Extract the [x, y] coordinate from the center of the cell holding the provided text.  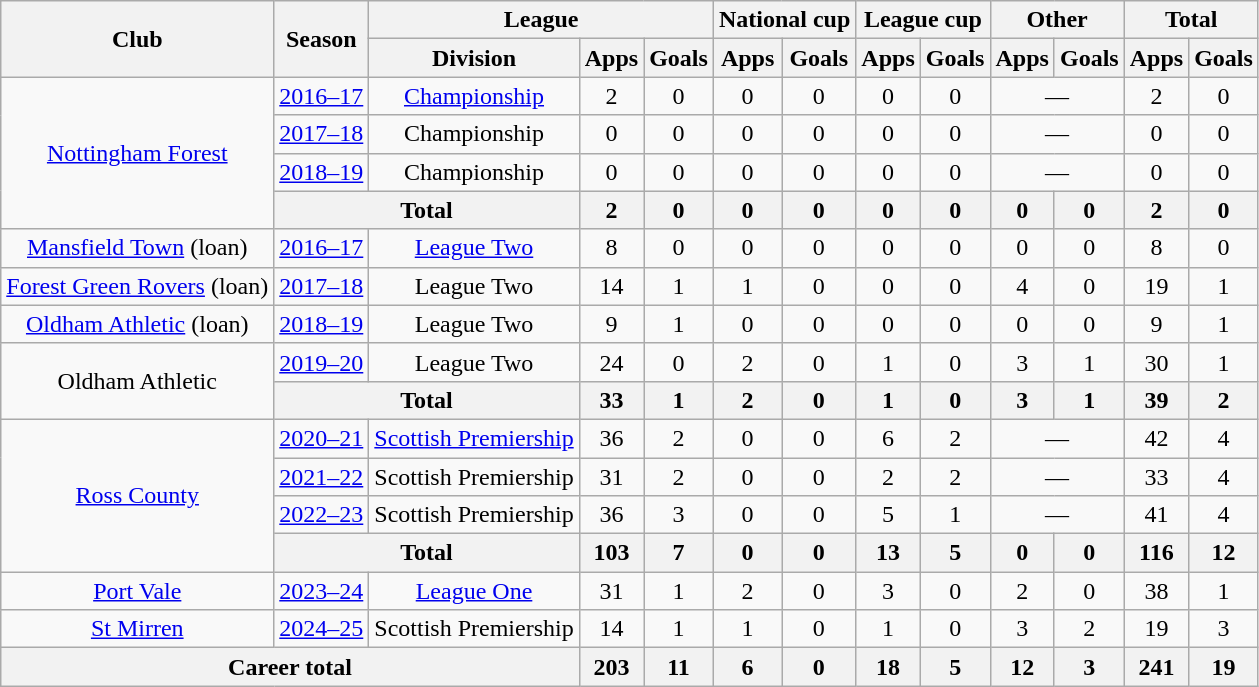
2023–24 [322, 591]
League cup [923, 20]
Oldham Athletic [138, 381]
2022–23 [322, 515]
39 [1156, 400]
Club [138, 39]
18 [888, 667]
7 [679, 553]
11 [679, 667]
League One [474, 591]
241 [1156, 667]
Career total [290, 667]
2021–22 [322, 477]
2019–20 [322, 362]
2024–25 [322, 629]
103 [611, 553]
30 [1156, 362]
38 [1156, 591]
116 [1156, 553]
Oldham Athletic (loan) [138, 324]
Division [474, 58]
203 [611, 667]
42 [1156, 438]
Other [1057, 20]
Nottingham Forest [138, 153]
41 [1156, 515]
Mansfield Town (loan) [138, 248]
Forest Green Rovers (loan) [138, 286]
St Mirren [138, 629]
Season [322, 39]
2020–21 [322, 438]
24 [611, 362]
National cup [784, 20]
Ross County [138, 495]
League [542, 20]
13 [888, 553]
Port Vale [138, 591]
